Detect which cell encompasses the target text, then output its (x, y) center coordinate. 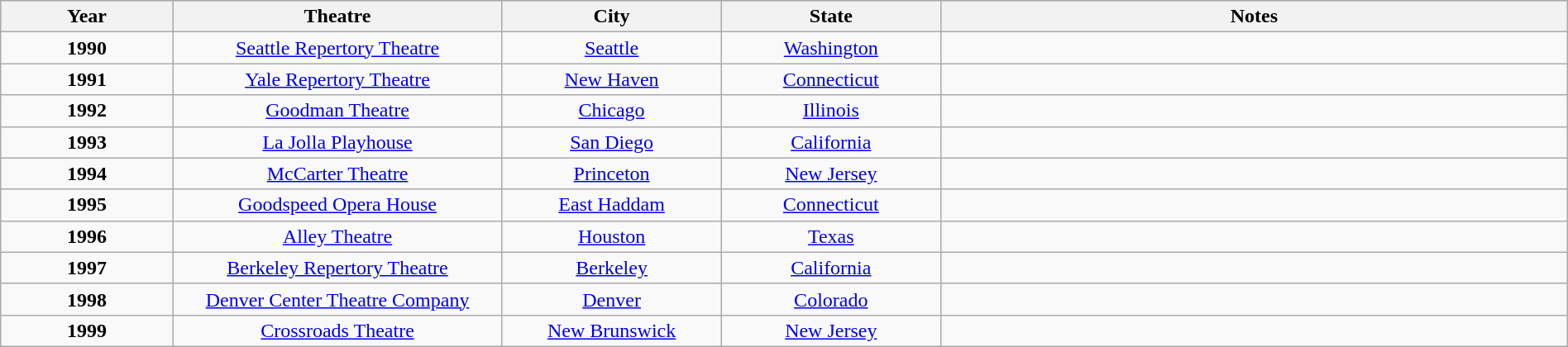
State (830, 17)
Seattle Repertory Theatre (337, 48)
Seattle (612, 48)
Denver (612, 299)
1995 (87, 205)
Houston (612, 236)
Berkeley Repertory Theatre (337, 268)
1996 (87, 236)
Yale Repertory Theatre (337, 79)
East Haddam (612, 205)
Princeton (612, 173)
Theatre (337, 17)
1997 (87, 268)
New Brunswick (612, 330)
Washington (830, 48)
1994 (87, 173)
1992 (87, 111)
Alley Theatre (337, 236)
New Haven (612, 79)
City (612, 17)
1993 (87, 142)
San Diego (612, 142)
Berkeley (612, 268)
Colorado (830, 299)
Chicago (612, 111)
Illinois (830, 111)
1991 (87, 79)
Texas (830, 236)
Crossroads Theatre (337, 330)
Year (87, 17)
Notes (1254, 17)
Denver Center Theatre Company (337, 299)
McCarter Theatre (337, 173)
1990 (87, 48)
1999 (87, 330)
1998 (87, 299)
Goodspeed Opera House (337, 205)
Goodman Theatre (337, 111)
La Jolla Playhouse (337, 142)
